From the cell containing the given text, extract its center point as [x, y] coordinate. 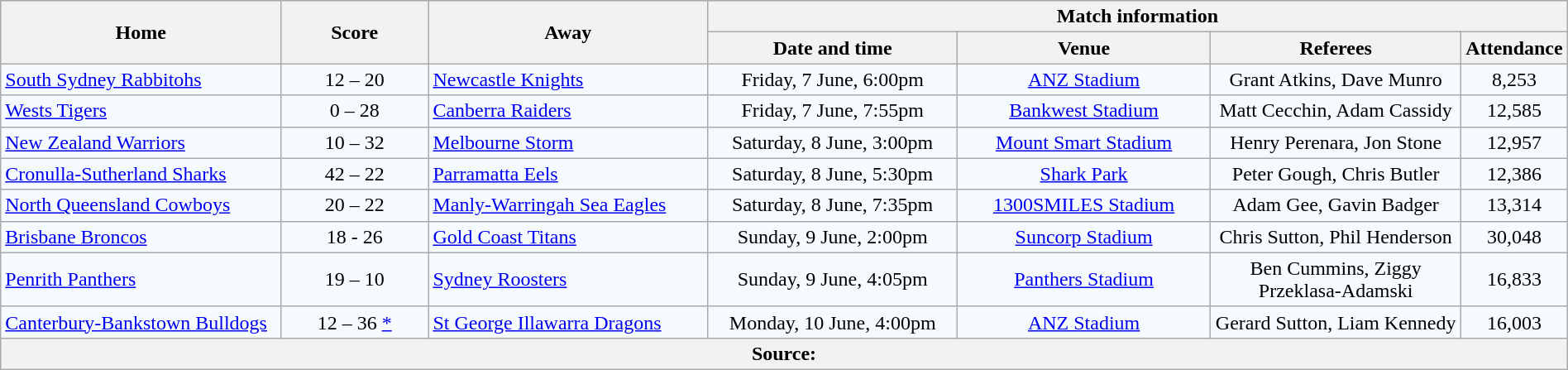
12,957 [1514, 142]
Peter Gough, Chris Butler [1336, 174]
16,003 [1514, 322]
Newcastle Knights [568, 79]
Match information [1138, 17]
Henry Perenara, Jon Stone [1336, 142]
South Sydney Rabbitohs [141, 79]
Sydney Roosters [568, 280]
Canterbury-Bankstown Bulldogs [141, 322]
Parramatta Eels [568, 174]
42 – 22 [355, 174]
Date and time [833, 48]
Suncorp Stadium [1084, 237]
Matt Cecchin, Adam Cassidy [1336, 111]
Away [568, 32]
Score [355, 32]
Ben Cummins, Ziggy Przeklasa-Adamski [1336, 280]
Saturday, 8 June, 5:30pm [833, 174]
8,253 [1514, 79]
Referees [1336, 48]
Friday, 7 June, 7:55pm [833, 111]
Gold Coast Titans [568, 237]
Wests Tigers [141, 111]
Adam Gee, Gavin Badger [1336, 205]
Manly-Warringah Sea Eagles [568, 205]
Brisbane Broncos [141, 237]
Attendance [1514, 48]
20 – 22 [355, 205]
19 – 10 [355, 280]
St George Illawarra Dragons [568, 322]
Cronulla-Sutherland Sharks [141, 174]
12 – 36 * [355, 322]
Venue [1084, 48]
Monday, 10 June, 4:00pm [833, 322]
18 - 26 [355, 237]
Sunday, 9 June, 2:00pm [833, 237]
1300SMILES Stadium [1084, 205]
Shark Park [1084, 174]
New Zealand Warriors [141, 142]
10 – 32 [355, 142]
Panthers Stadium [1084, 280]
12,386 [1514, 174]
Grant Atkins, Dave Munro [1336, 79]
Saturday, 8 June, 7:35pm [833, 205]
North Queensland Cowboys [141, 205]
Source: [784, 353]
Penrith Panthers [141, 280]
Friday, 7 June, 6:00pm [833, 79]
Sunday, 9 June, 4:05pm [833, 280]
Canberra Raiders [568, 111]
Melbourne Storm [568, 142]
0 – 28 [355, 111]
Saturday, 8 June, 3:00pm [833, 142]
13,314 [1514, 205]
16,833 [1514, 280]
30,048 [1514, 237]
Bankwest Stadium [1084, 111]
Gerard Sutton, Liam Kennedy [1336, 322]
Home [141, 32]
Mount Smart Stadium [1084, 142]
Chris Sutton, Phil Henderson [1336, 237]
12,585 [1514, 111]
12 – 20 [355, 79]
